Determine the (X, Y) coordinate at the center of the cell enclosing the given text.  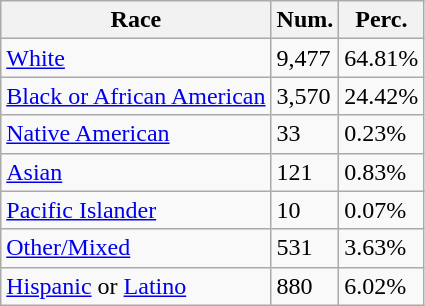
0.23% (382, 134)
White (136, 58)
9,477 (305, 58)
Perc. (382, 20)
Pacific Islander (136, 210)
64.81% (382, 58)
Race (136, 20)
24.42% (382, 96)
0.07% (382, 210)
Asian (136, 172)
6.02% (382, 286)
0.83% (382, 172)
10 (305, 210)
121 (305, 172)
Native American (136, 134)
Num. (305, 20)
Other/Mixed (136, 248)
33 (305, 134)
Hispanic or Latino (136, 286)
531 (305, 248)
Black or African American (136, 96)
880 (305, 286)
3.63% (382, 248)
3,570 (305, 96)
